Pinpoint the cell where the given text exists, returning its [X, Y] midpoint coordinate. 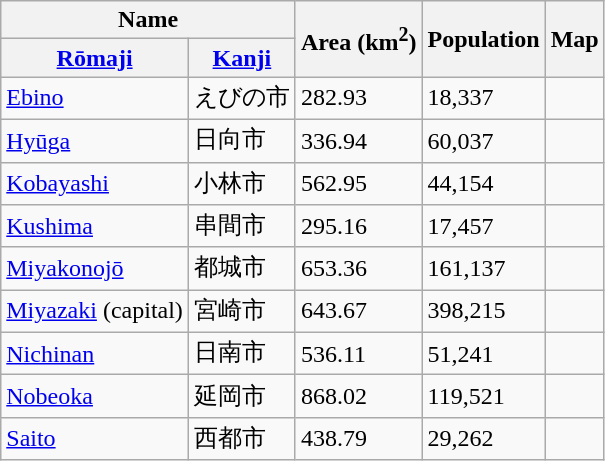
119,521 [484, 396]
653.36 [358, 268]
Kobayashi [95, 184]
Name [148, 20]
小林市 [242, 184]
29,262 [484, 438]
17,457 [484, 226]
Kushima [95, 226]
336.94 [358, 140]
えびの市 [242, 98]
延岡市 [242, 396]
Kanji [242, 58]
日向市 [242, 140]
51,241 [484, 354]
Ebino [95, 98]
868.02 [358, 396]
18,337 [484, 98]
Miyakonojō [95, 268]
Miyazaki (capital) [95, 312]
Nobeoka [95, 396]
Nichinan [95, 354]
44,154 [484, 184]
438.79 [358, 438]
宮崎市 [242, 312]
都城市 [242, 268]
282.93 [358, 98]
536.11 [358, 354]
398,215 [484, 312]
Map [574, 39]
60,037 [484, 140]
Hyūga [95, 140]
Rōmaji [95, 58]
161,137 [484, 268]
西都市 [242, 438]
643.67 [358, 312]
Population [484, 39]
串間市 [242, 226]
295.16 [358, 226]
Area (km2) [358, 39]
Saito [95, 438]
日南市 [242, 354]
562.95 [358, 184]
